Capture the cell that displays the provided text and extract its (X, Y) central coordinate. 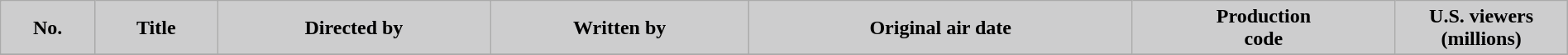
Title (155, 28)
No. (48, 28)
Directed by (354, 28)
Original air date (941, 28)
Written by (620, 28)
Productioncode (1264, 28)
U.S. viewers(millions) (1481, 28)
